Scan for the cell matching the given text and deliver its [X, Y] coordinate at center. 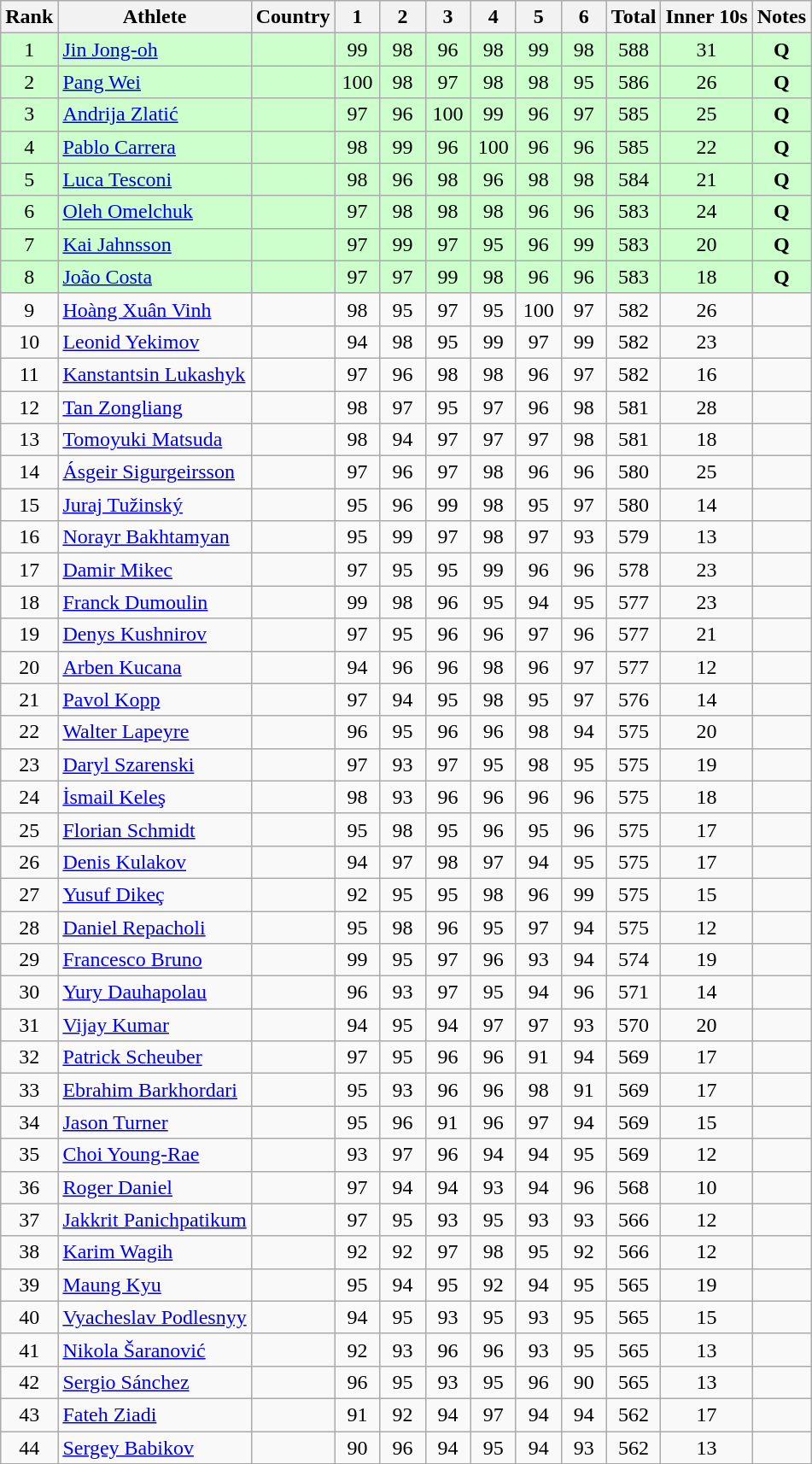
36 [29, 1187]
Hoàng Xuân Vinh [155, 309]
574 [634, 960]
Jason Turner [155, 1122]
Yusuf Dikeç [155, 894]
Yury Dauhapolau [155, 993]
Patrick Scheuber [155, 1057]
Roger Daniel [155, 1187]
Damir Mikec [155, 570]
44 [29, 1448]
Fateh Ziadi [155, 1414]
34 [29, 1122]
Sergey Babikov [155, 1448]
42 [29, 1382]
568 [634, 1187]
Pang Wei [155, 82]
Athlete [155, 17]
Francesco Bruno [155, 960]
588 [634, 50]
33 [29, 1090]
41 [29, 1350]
Kanstantsin Lukashyk [155, 374]
Luca Tesconi [155, 179]
İsmail Keleş [155, 797]
Denys Kushnirov [155, 635]
Total [634, 17]
579 [634, 537]
Daniel Repacholi [155, 927]
Denis Kulakov [155, 862]
Arben Kucana [155, 667]
Ebrahim Barkhordari [155, 1090]
571 [634, 993]
Rank [29, 17]
43 [29, 1414]
35 [29, 1155]
38 [29, 1252]
570 [634, 1025]
Sergio Sánchez [155, 1382]
40 [29, 1317]
Walter Lapeyre [155, 732]
Franck Dumoulin [155, 602]
11 [29, 374]
Ásgeir Sigurgeirsson [155, 472]
Daryl Szarenski [155, 764]
Tan Zongliang [155, 407]
7 [29, 244]
Country [293, 17]
576 [634, 700]
37 [29, 1220]
Pablo Carrera [155, 147]
Pavol Kopp [155, 700]
32 [29, 1057]
30 [29, 993]
Leonid Yekimov [155, 342]
João Costa [155, 277]
Andrija Zlatić [155, 114]
Florian Schmidt [155, 829]
578 [634, 570]
586 [634, 82]
Vijay Kumar [155, 1025]
Karim Wagih [155, 1252]
Notes [781, 17]
Juraj Tužinský [155, 505]
39 [29, 1285]
9 [29, 309]
Vyacheslav Podlesnyy [155, 1317]
29 [29, 960]
Norayr Bakhtamyan [155, 537]
27 [29, 894]
Maung Kyu [155, 1285]
Nikola Šaranović [155, 1350]
Kai Jahnsson [155, 244]
Choi Young-Rae [155, 1155]
Jin Jong-oh [155, 50]
Inner 10s [707, 17]
584 [634, 179]
Oleh Omelchuk [155, 212]
8 [29, 277]
Jakkrit Panichpatikum [155, 1220]
Tomoyuki Matsuda [155, 440]
